Search for the cell housing the specified text and yield its (X, Y) center coordinate. 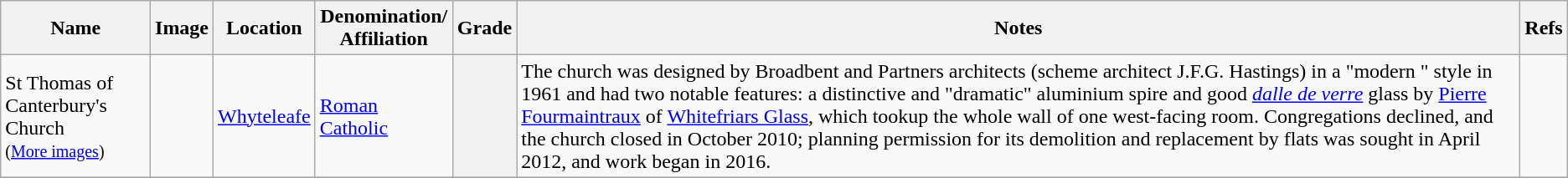
Image (183, 28)
Refs (1544, 28)
Location (265, 28)
Grade (484, 28)
St Thomas of Canterbury's Church(More images) (75, 116)
Notes (1019, 28)
Whyteleafe (265, 116)
Name (75, 28)
Denomination/Affiliation (384, 28)
Roman Catholic (384, 116)
